Locate the cell with the specified text and output its (X, Y) center coordinate. 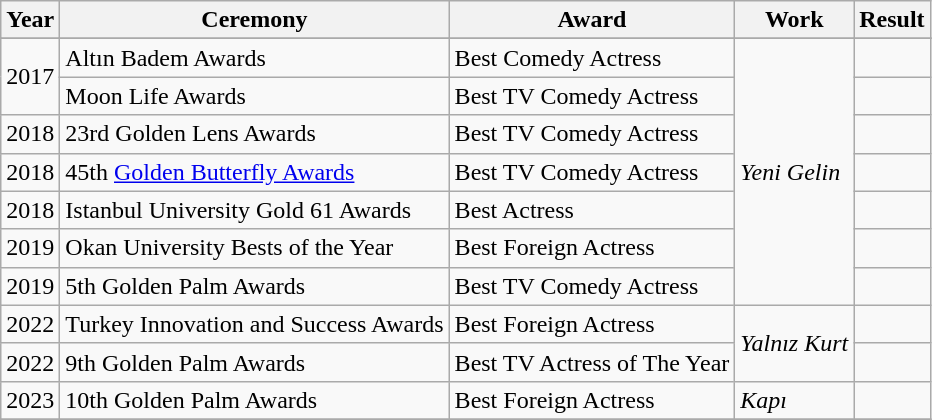
2017 (30, 77)
2023 (30, 400)
Ceremony (254, 20)
Award (592, 20)
Okan University Bests of the Year (254, 248)
Turkey Innovation and Success Awards (254, 324)
Best Actress (592, 210)
Istanbul University Gold 61 Awards (254, 210)
Moon Life Awards (254, 96)
10th Golden Palm Awards (254, 400)
Yalnız Kurt (794, 343)
Best Comedy Actress (592, 58)
23rd Golden Lens Awards (254, 134)
Yeni Gelin (794, 172)
Altın Badem Awards (254, 58)
9th Golden Palm Awards (254, 362)
Work (794, 20)
Kapı (794, 400)
Year (30, 20)
45th Golden Butterfly Awards (254, 172)
Best TV Actress of The Year (592, 362)
5th Golden Palm Awards (254, 286)
Result (892, 20)
